Extract the [x, y] coordinate from the center of the cell holding the provided text.  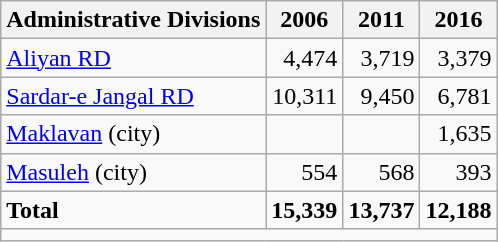
Maklavan (city) [134, 134]
Aliyan RD [134, 58]
9,450 [382, 96]
3,719 [382, 58]
15,339 [304, 210]
Masuleh (city) [134, 172]
3,379 [458, 58]
2006 [304, 20]
4,474 [304, 58]
12,188 [458, 210]
10,311 [304, 96]
Total [134, 210]
554 [304, 172]
Administrative Divisions [134, 20]
568 [382, 172]
2016 [458, 20]
2011 [382, 20]
6,781 [458, 96]
393 [458, 172]
13,737 [382, 210]
Sardar-e Jangal RD [134, 96]
1,635 [458, 134]
